Find where the given text appears and provide that cell's center as (x, y) coordinate. 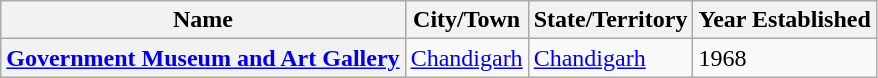
Name (203, 20)
1968 (784, 58)
Year Established (784, 20)
Government Museum and Art Gallery (203, 58)
City/Town (466, 20)
State/Territory (610, 20)
